Identify which cell holds the provided text, then report its [x, y] central coordinate. 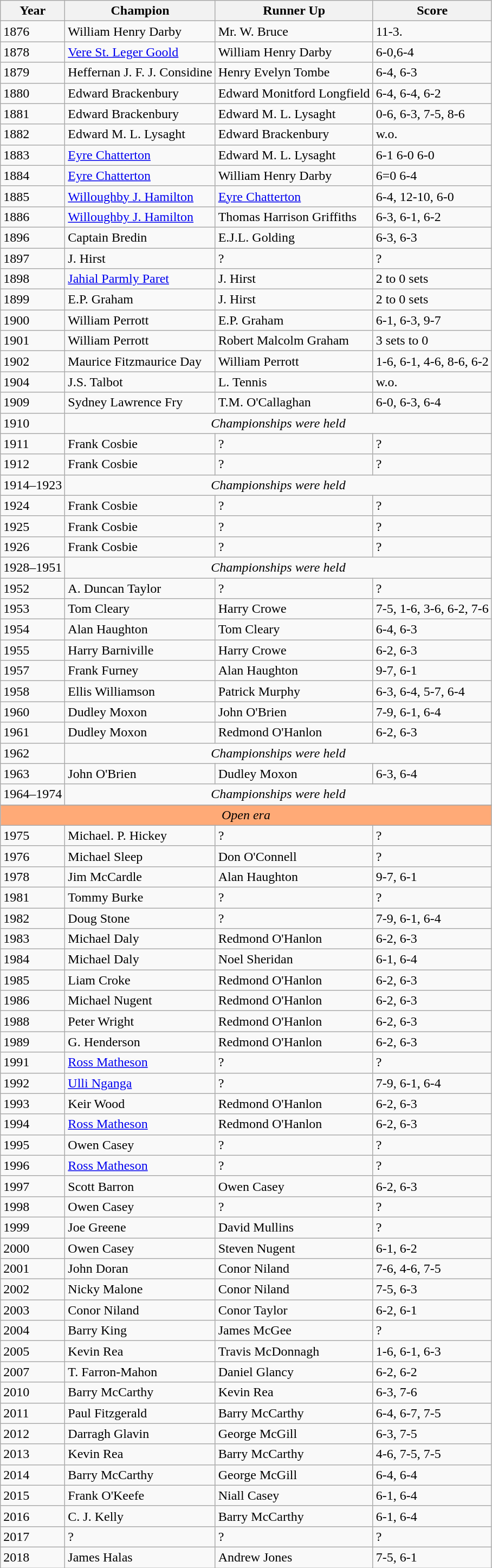
Jim McCardle [140, 877]
1998 [33, 1207]
1909 [33, 403]
1897 [33, 258]
T.M. O'Callaghan [294, 403]
1958 [33, 691]
L. Tennis [294, 382]
2000 [33, 1248]
1896 [33, 237]
Don O'Connell [294, 856]
1-6, 6-1, 4-6, 8-6, 6-2 [432, 361]
1911 [33, 444]
4-6, 7-5, 7-5 [432, 1454]
2018 [33, 1557]
Michael. P. Hickey [140, 835]
1882 [33, 134]
Peter Wright [140, 1021]
Harry Barniville [140, 650]
Year [33, 11]
A. Duncan Taylor [140, 588]
E.J.L. Golding [294, 237]
2013 [33, 1454]
1957 [33, 671]
Sydney Lawrence Fry [140, 403]
1880 [33, 93]
6=0 6-4 [432, 176]
6-2, 6-2 [432, 1372]
David Mullins [294, 1227]
Niall Casey [294, 1495]
6-3, 6-1, 6-2 [432, 217]
6-4, 12-10, 6-0 [432, 196]
Frank O'Keefe [140, 1495]
Andrew Jones [294, 1557]
1912 [33, 464]
7-6, 4-6, 7-5 [432, 1269]
1928–1951 [33, 567]
1876 [33, 31]
1960 [33, 712]
2015 [33, 1495]
Heffernan J. F. J. Considine [140, 73]
1955 [33, 650]
Robert Malcolm Graham [294, 341]
2011 [33, 1413]
6-4, 6-7, 7-5 [432, 1413]
6-3, 7-6 [432, 1392]
Maurice Fitzmaurice Day [140, 361]
Vere St. Leger Goold [140, 52]
1999 [33, 1227]
1996 [33, 1165]
1997 [33, 1186]
Doug Stone [140, 918]
6-1 6-0 6-0 [432, 155]
1989 [33, 1042]
Travis McDonnagh [294, 1351]
1900 [33, 320]
2016 [33, 1516]
Patrick Murphy [294, 691]
6-4, 6-4, 6-2 [432, 93]
Liam Croke [140, 980]
1885 [33, 196]
Noel Sheridan [294, 960]
6-3, 6-4, 5-7, 6-4 [432, 691]
1954 [33, 630]
2001 [33, 1269]
Nicky Malone [140, 1290]
1962 [33, 753]
11-3. [432, 31]
1961 [33, 733]
1995 [33, 1145]
1914–1923 [33, 485]
Conor Taylor [294, 1310]
Michael Nugent [140, 1001]
1884 [33, 176]
1976 [33, 856]
Daniel Glancy [294, 1372]
2007 [33, 1372]
1986 [33, 1001]
1924 [33, 506]
1926 [33, 547]
1981 [33, 897]
2014 [33, 1475]
1925 [33, 526]
T. Farron-Mahon [140, 1372]
Tommy Burke [140, 897]
1964–1974 [33, 794]
0-6, 6-3, 7-5, 8-6 [432, 114]
Score [432, 11]
1953 [33, 609]
6-2, 6-1 [432, 1310]
1886 [33, 217]
1975 [33, 835]
1902 [33, 361]
3 sets to 0 [432, 341]
6-4, 6-4 [432, 1475]
1901 [33, 341]
1984 [33, 960]
J.S. Talbot [140, 382]
1910 [33, 423]
1993 [33, 1104]
Scott Barron [140, 1186]
1898 [33, 279]
1988 [33, 1021]
2010 [33, 1392]
2017 [33, 1537]
2004 [33, 1331]
G. Henderson [140, 1042]
1879 [33, 73]
C. J. Kelly [140, 1516]
6-1, 6-2 [432, 1248]
Frank Furney [140, 671]
James McGee [294, 1331]
6-3, 7-5 [432, 1434]
James Halas [140, 1557]
6-3, 6-4 [432, 774]
Mr. W. Bruce [294, 31]
Thomas Harrison Griffiths [294, 217]
6-3, 6-3 [432, 237]
1983 [33, 939]
1994 [33, 1124]
2003 [33, 1310]
Darragh Glavin [140, 1434]
Joe Greene [140, 1227]
Captain Bredin [140, 237]
Steven Nugent [294, 1248]
Open era [246, 815]
6-0,6-4 [432, 52]
1-6, 6-1, 6-3 [432, 1351]
John Doran [140, 1269]
1899 [33, 300]
7-5, 1-6, 3-6, 6-2, 7-6 [432, 609]
Champion [140, 11]
Michael Sleep [140, 856]
1952 [33, 588]
6-1, 6-3, 9-7 [432, 320]
Barry King [140, 1331]
Edward Monitford Longfield [294, 93]
7-5, 6-3 [432, 1290]
1991 [33, 1062]
Jahial Parmly Paret [140, 279]
1881 [33, 114]
1992 [33, 1083]
Ellis Williamson [140, 691]
Paul Fitzgerald [140, 1413]
Henry Evelyn Tombe [294, 73]
2002 [33, 1290]
7-5, 6-1 [432, 1557]
1963 [33, 774]
1985 [33, 980]
Runner Up [294, 11]
2005 [33, 1351]
1978 [33, 877]
1982 [33, 918]
1904 [33, 382]
1878 [33, 52]
6-0, 6-3, 6-4 [432, 403]
1883 [33, 155]
2012 [33, 1434]
Keir Wood [140, 1104]
Ulli Nganga [140, 1083]
